Locate the cell with the specified text and output its [x, y] center coordinate. 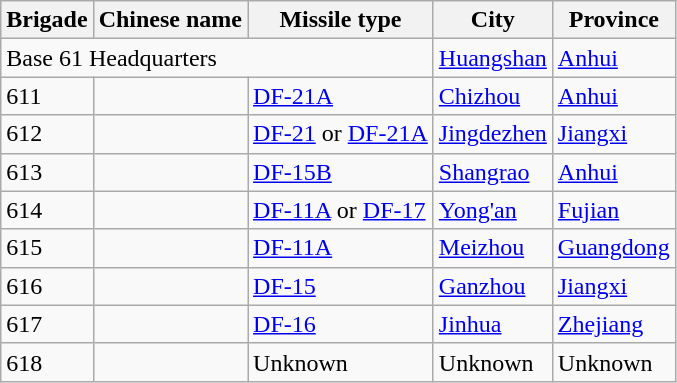
Base 61 Headquarters [218, 58]
Huangshan [492, 58]
618 [47, 362]
City [492, 20]
Fujian [614, 210]
DF-11A [341, 248]
613 [47, 172]
617 [47, 324]
Missile type [341, 20]
Province [614, 20]
Zhejiang [614, 324]
611 [47, 96]
612 [47, 134]
Chinese name [170, 20]
DF-15 [341, 286]
Jinhua [492, 324]
Jingdezhen [492, 134]
DF-21A [341, 96]
615 [47, 248]
DF-16 [341, 324]
Brigade [47, 20]
614 [47, 210]
Yong'an [492, 210]
616 [47, 286]
DF-21 or DF-21A [341, 134]
Guangdong [614, 248]
Shangrao [492, 172]
Chizhou [492, 96]
DF-15B [341, 172]
DF-11A or DF-17 [341, 210]
Ganzhou [492, 286]
Meizhou [492, 248]
